Identify which cell holds the provided text, then report its [x, y] central coordinate. 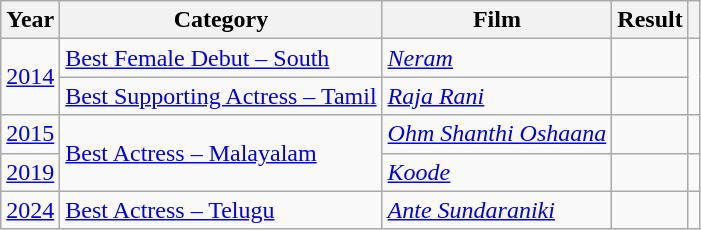
Best Actress – Malayalam [221, 153]
Raja Rani [497, 96]
2015 [30, 134]
2024 [30, 210]
2019 [30, 172]
Year [30, 20]
Koode [497, 172]
Best Female Debut – South [221, 58]
Result [650, 20]
Best Actress – Telugu [221, 210]
2014 [30, 77]
Best Supporting Actress – Tamil [221, 96]
Film [497, 20]
Category [221, 20]
Ohm Shanthi Oshaana [497, 134]
Ante Sundaraniki [497, 210]
Neram [497, 58]
